Determine the (x, y) coordinate at the center of the cell enclosing the given text.  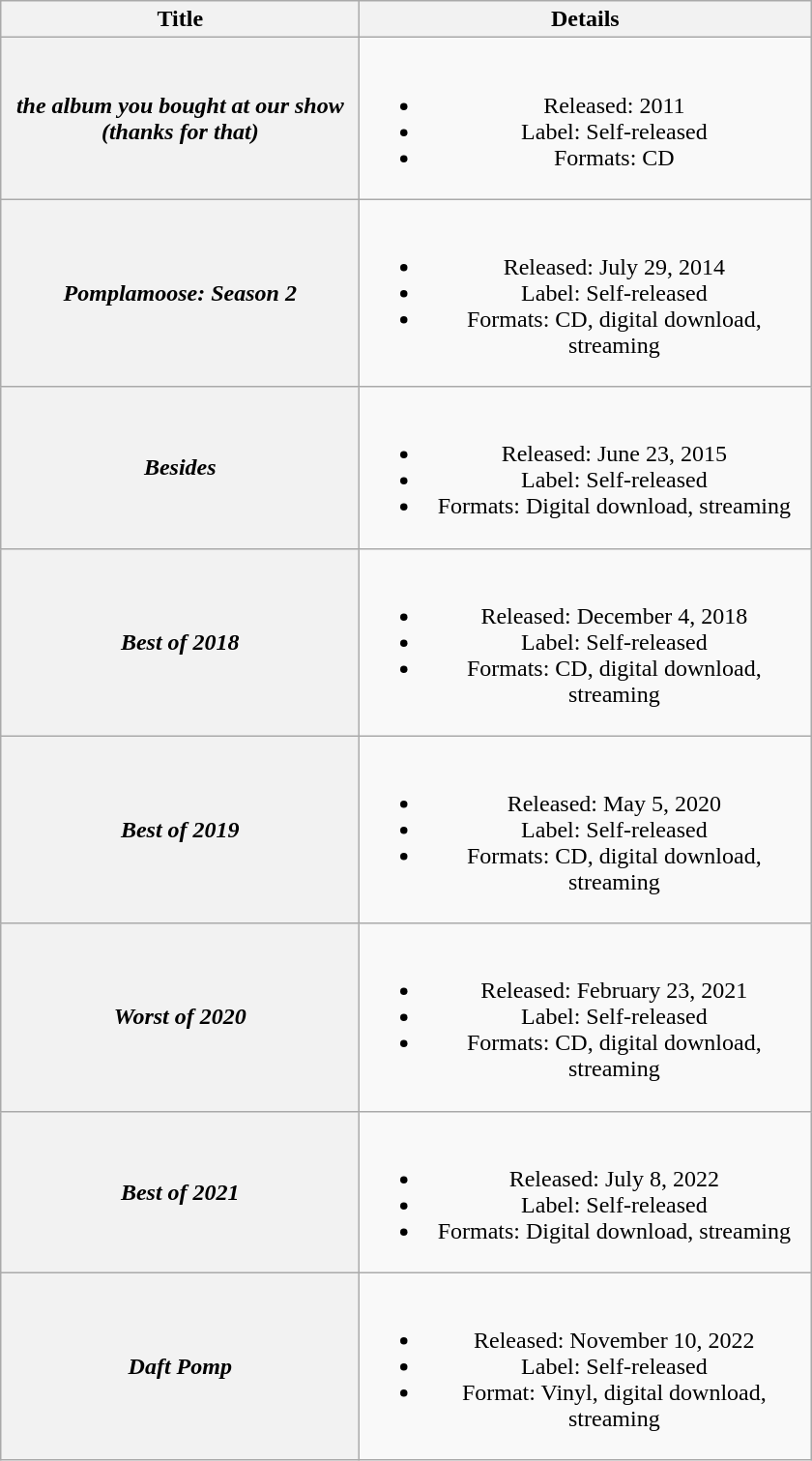
Daft Pomp (180, 1366)
Best of 2021 (180, 1191)
Released: February 23, 2021Label: Self-releasedFormats: CD, digital download, streaming (586, 1017)
Released: December 4, 2018Label: Self-releasedFormats: CD, digital download, streaming (586, 642)
Best of 2018 (180, 642)
Title (180, 19)
Best of 2019 (180, 830)
Details (586, 19)
Released: November 10, 2022Label: Self-releasedFormat: Vinyl, digital download, streaming (586, 1366)
the album you bought at our show (thanks for that) (180, 118)
Released: July 8, 2022Label: Self-releasedFormats: Digital download, streaming (586, 1191)
Worst of 2020 (180, 1017)
Released: June 23, 2015Label: Self-releasedFormats: Digital download, streaming (586, 468)
Released: 2011Label: Self-releasedFormats: CD (586, 118)
Besides (180, 468)
Pomplamoose: Season 2 (180, 293)
Released: May 5, 2020Label: Self-releasedFormats: CD, digital download, streaming (586, 830)
Released: July 29, 2014Label: Self-releasedFormats: CD, digital download, streaming (586, 293)
